Provide the (X, Y) coordinate of the cell's center where the given text is located.  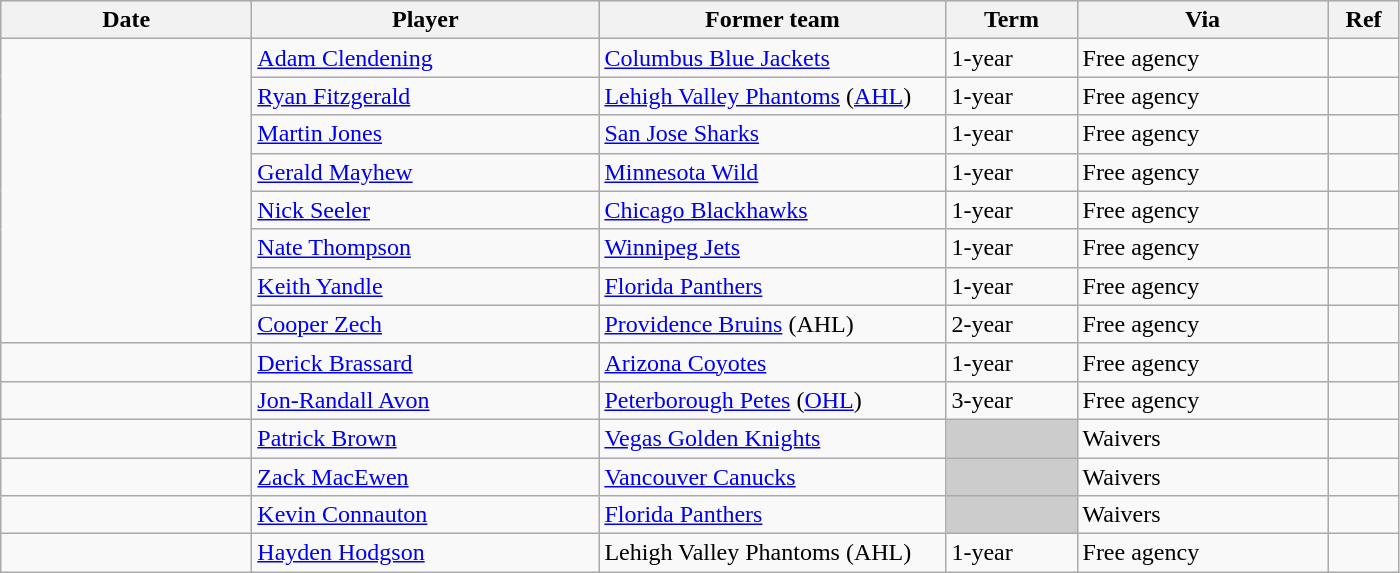
Vegas Golden Knights (772, 438)
Player (426, 20)
Nate Thompson (426, 248)
Keith Yandle (426, 286)
2-year (1012, 324)
Peterborough Petes (OHL) (772, 400)
Winnipeg Jets (772, 248)
Arizona Coyotes (772, 362)
San Jose Sharks (772, 134)
Ref (1364, 20)
Date (126, 20)
Via (1202, 20)
Martin Jones (426, 134)
Nick Seeler (426, 210)
Minnesota Wild (772, 172)
Columbus Blue Jackets (772, 58)
Term (1012, 20)
Gerald Mayhew (426, 172)
Providence Bruins (AHL) (772, 324)
Jon-Randall Avon (426, 400)
Hayden Hodgson (426, 553)
Vancouver Canucks (772, 477)
Ryan Fitzgerald (426, 96)
Derick Brassard (426, 362)
Zack MacEwen (426, 477)
Kevin Connauton (426, 515)
Former team (772, 20)
Chicago Blackhawks (772, 210)
Cooper Zech (426, 324)
Patrick Brown (426, 438)
Adam Clendening (426, 58)
3-year (1012, 400)
